Return [x, y] of the center of cell containing provided text 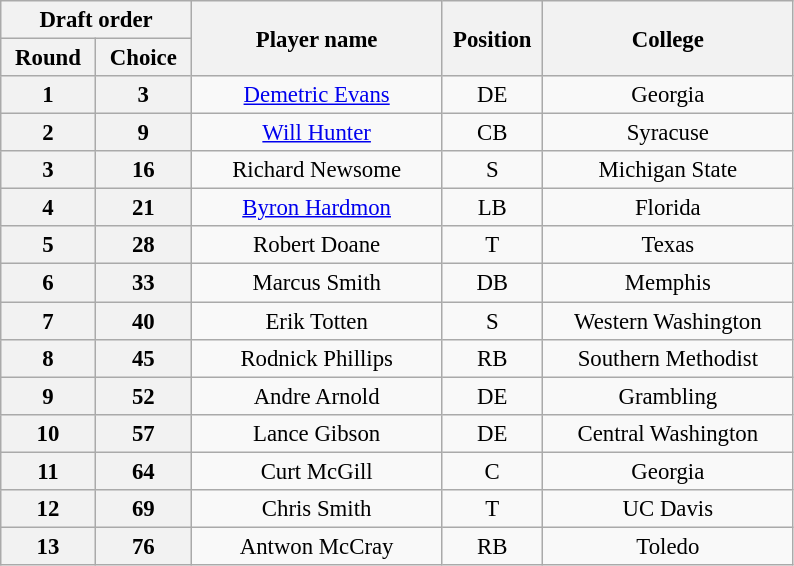
33 [143, 283]
4 [48, 208]
Rodnick Phillips [316, 358]
64 [143, 471]
Texas [668, 245]
Toledo [668, 546]
Byron Hardmon [316, 208]
Lance Gibson [316, 433]
LB [492, 208]
21 [143, 208]
40 [143, 321]
45 [143, 358]
Florida [668, 208]
57 [143, 433]
Choice [143, 58]
11 [48, 471]
52 [143, 396]
Antwon McCray [316, 546]
Robert Doane [316, 245]
7 [48, 321]
Demetric Evans [316, 95]
C [492, 471]
Draft order [96, 20]
8 [48, 358]
Marcus Smith [316, 283]
Andre Arnold [316, 396]
Chris Smith [316, 509]
UC Davis [668, 509]
76 [143, 546]
16 [143, 170]
6 [48, 283]
28 [143, 245]
10 [48, 433]
Richard Newsome [316, 170]
Western Washington [668, 321]
Curt McGill [316, 471]
Player name [316, 38]
Grambling [668, 396]
Erik Totten [316, 321]
2 [48, 133]
Michigan State [668, 170]
12 [48, 509]
Position [492, 38]
DB [492, 283]
College [668, 38]
Will Hunter [316, 133]
1 [48, 95]
69 [143, 509]
Syracuse [668, 133]
Round [48, 58]
5 [48, 245]
Memphis [668, 283]
Central Washington [668, 433]
CB [492, 133]
13 [48, 546]
Southern Methodist [668, 358]
